Output the (x, y) coordinate of the center of the cell containing the given text.  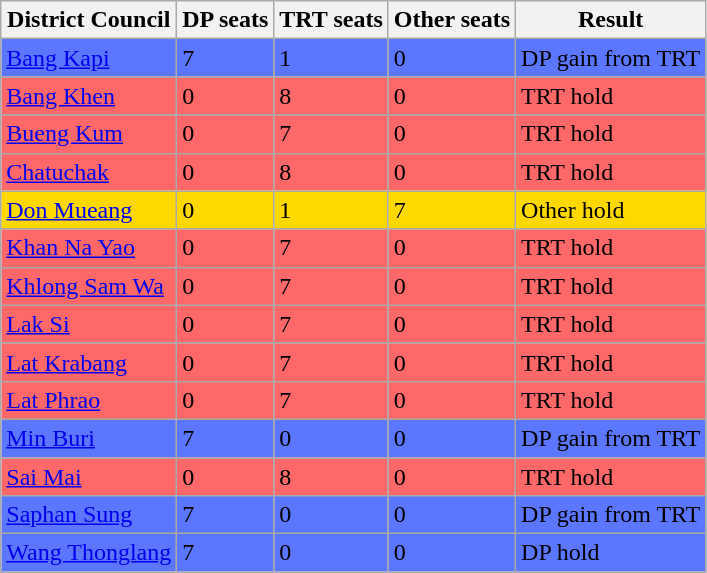
Bang Kapi (89, 58)
Lat Krabang (89, 362)
Sai Mai (89, 477)
Khan Na Yao (89, 248)
Khlong Sam Wa (89, 286)
Other seats (452, 20)
Chatuchak (89, 172)
Saphan Sung (89, 515)
District Council (89, 20)
Bang Khen (89, 96)
Wang Thonglang (89, 553)
TRT seats (331, 20)
Lat Phrao (89, 400)
DP seats (226, 20)
DP hold (611, 553)
Lak Si (89, 324)
Result (611, 20)
Don Mueang (89, 210)
Bueng Kum (89, 134)
Other hold (611, 210)
Min Buri (89, 438)
